Identify which cell holds the provided text, then report its [X, Y] central coordinate. 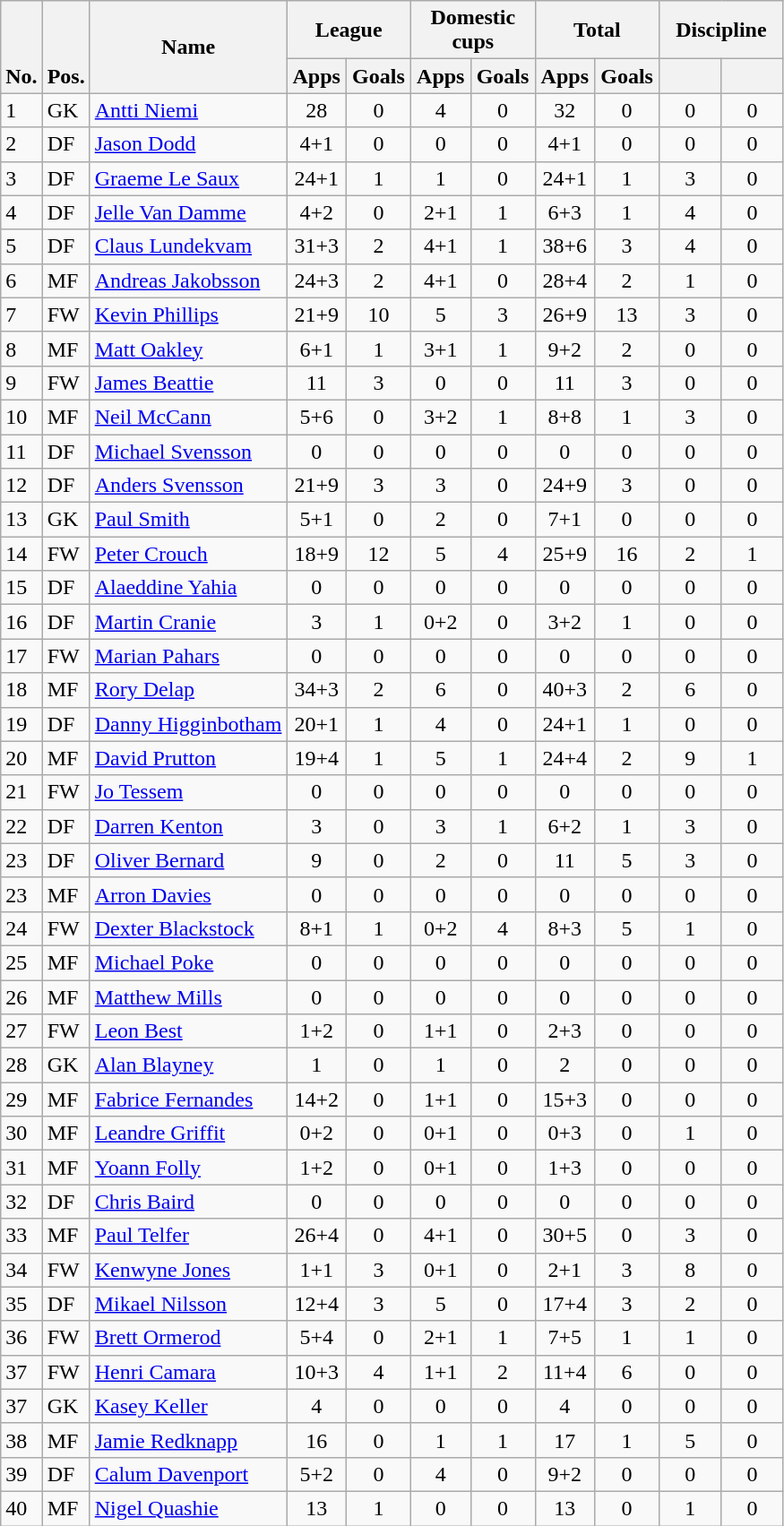
40 [22, 1508]
Chris Baird [188, 1202]
Name [188, 47]
David Prutton [188, 758]
20 [22, 758]
7+5 [564, 1338]
5+4 [317, 1338]
Discipline [722, 30]
19 [22, 724]
15+3 [564, 1099]
Nigel Quashie [188, 1508]
17+4 [564, 1304]
24+3 [317, 280]
22 [22, 826]
4+2 [317, 212]
36 [22, 1338]
27 [22, 1031]
38+6 [564, 246]
Jo Tessem [188, 792]
30+5 [564, 1236]
Darren Kenton [188, 826]
40+3 [564, 690]
5+6 [317, 417]
Pos. [66, 47]
26+9 [564, 315]
34+3 [317, 690]
Domestic cups [473, 30]
10+3 [317, 1372]
Henri Camara [188, 1372]
8+8 [564, 417]
Paul Telfer [188, 1236]
Danny Higginbotham [188, 724]
2+3 [564, 1031]
6+3 [564, 212]
Antti Niemi [188, 110]
8+1 [317, 928]
8+3 [564, 928]
33 [22, 1236]
25+9 [564, 554]
Mikael Nilsson [188, 1304]
28+4 [564, 280]
24+9 [564, 486]
0+3 [564, 1134]
24 [22, 928]
21 [22, 792]
Martin Cranie [188, 622]
6+1 [317, 349]
Leon Best [188, 1031]
3+1 [441, 349]
Alaeddine Yahia [188, 588]
39 [22, 1474]
35 [22, 1304]
18 [22, 690]
Leandre Griffit [188, 1134]
Brett Ormerod [188, 1338]
15 [22, 588]
Jason Dodd [188, 144]
31 [22, 1168]
Marian Pahars [188, 656]
38 [22, 1440]
Neil McCann [188, 417]
26+4 [317, 1236]
Andreas Jakobsson [188, 280]
Kasey Keller [188, 1406]
Kenwyne Jones [188, 1270]
No. [22, 47]
Jamie Redknapp [188, 1440]
34 [22, 1270]
1+3 [564, 1168]
11+4 [564, 1372]
24+4 [564, 758]
19+4 [317, 758]
Matt Oakley [188, 349]
Michael Svensson [188, 451]
5+1 [317, 520]
20+1 [317, 724]
Alan Blayney [188, 1065]
Kevin Phillips [188, 315]
Jelle Van Damme [188, 212]
Dexter Blackstock [188, 928]
18+9 [317, 554]
25 [22, 962]
Graeme Le Saux [188, 178]
Total [597, 30]
6+2 [564, 826]
Claus Lundekvam [188, 246]
Oliver Bernard [188, 860]
Yoann Folly [188, 1168]
14+2 [317, 1099]
12+4 [317, 1304]
Peter Crouch [188, 554]
7 [22, 315]
30 [22, 1134]
Calum Davenport [188, 1474]
Fabrice Fernandes [188, 1099]
Michael Poke [188, 962]
29 [22, 1099]
Anders Svensson [188, 486]
31+3 [317, 246]
Rory Delap [188, 690]
Paul Smith [188, 520]
James Beattie [188, 383]
Arron Davies [188, 894]
League [349, 30]
14 [22, 554]
5+2 [317, 1474]
7+1 [564, 520]
26 [22, 997]
Matthew Mills [188, 997]
